Capture the cell that displays the provided text and extract its (x, y) central coordinate. 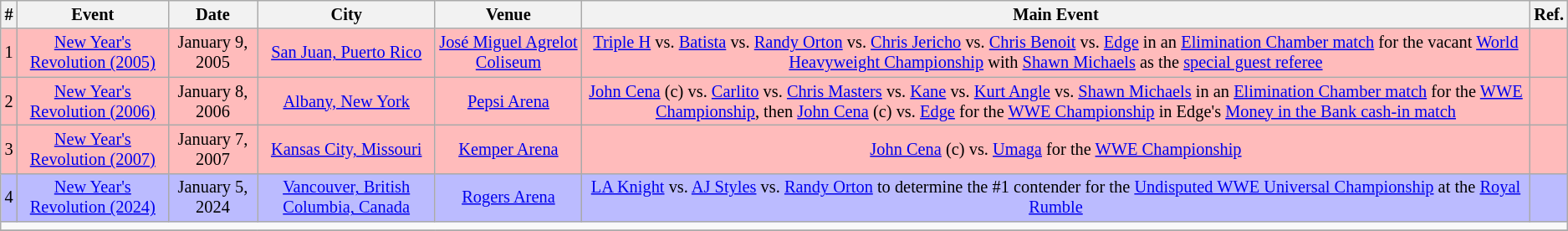
4 (9, 198)
Kemper Arena (508, 149)
Rogers Arena (508, 198)
2 (9, 101)
January 5, 2024 (212, 198)
Albany, New York (346, 101)
1 (9, 53)
New Year's Revolution (2006) (93, 101)
José Miguel Agrelot Coliseum (508, 53)
January 8, 2006 (212, 101)
Vancouver, British Columbia, Canada (346, 198)
Event (93, 14)
New Year's Revolution (2005) (93, 53)
John Cena (c) vs. Umaga for the WWE Championship (1055, 149)
3 (9, 149)
# (9, 14)
New Year's Revolution (2024) (93, 198)
Kansas City, Missouri (346, 149)
Ref. (1549, 14)
Date (212, 14)
San Juan, Puerto Rico (346, 53)
City (346, 14)
Main Event (1055, 14)
January 9, 2005 (212, 53)
LA Knight vs. AJ Styles vs. Randy Orton to determine the #1 contender for the Undisputed WWE Universal Championship at the Royal Rumble (1055, 198)
Venue (508, 14)
January 7, 2007 (212, 149)
New Year's Revolution (2007) (93, 149)
Pepsi Arena (508, 101)
